Pinpoint the cell where the given text exists, returning its (x, y) midpoint coordinate. 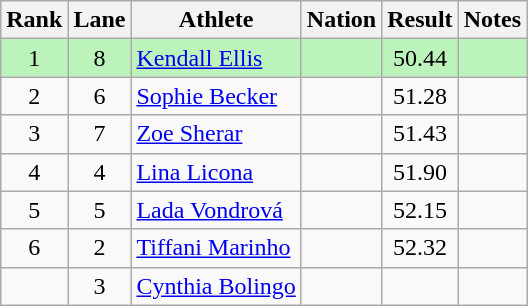
Lane (100, 20)
Zoe Sherar (216, 134)
50.44 (420, 58)
51.90 (420, 172)
Result (420, 20)
Nation (341, 20)
Rank (34, 20)
Lina Licona (216, 172)
Kendall Ellis (216, 58)
Tiffani Marinho (216, 248)
Notes (492, 20)
Cynthia Bolingo (216, 286)
52.15 (420, 210)
Sophie Becker (216, 96)
Lada Vondrová (216, 210)
Athlete (216, 20)
51.43 (420, 134)
7 (100, 134)
1 (34, 58)
51.28 (420, 96)
8 (100, 58)
52.32 (420, 248)
